Return the (X, Y) coordinate for the center point of the cell that contains the specified text.  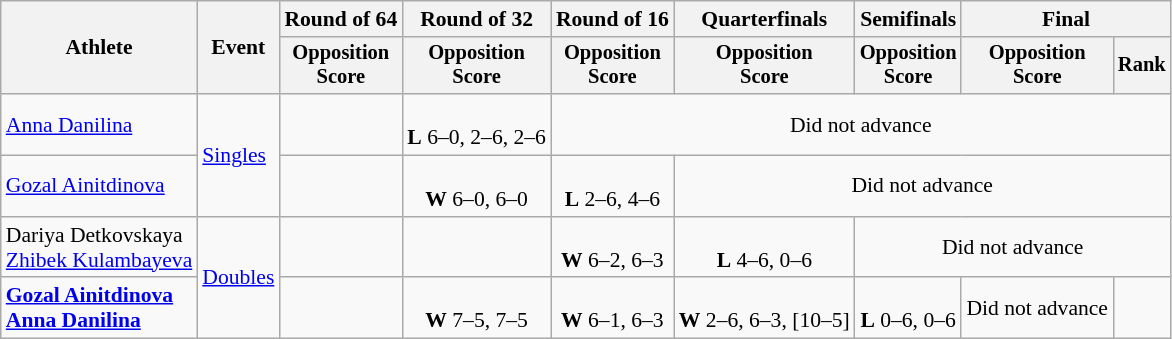
W 7–5, 7–5 (476, 308)
Anna Danilina (100, 124)
L 0–6, 0–6 (908, 308)
W 6–0, 6–0 (476, 186)
Round of 64 (340, 19)
Doubles (238, 278)
Round of 32 (476, 19)
Gozal AinitdinovaAnna Danilina (100, 308)
Dariya DetkovskayaZhibek Kulambayeva (100, 248)
L 4–6, 0–6 (764, 248)
Athlete (100, 48)
Singles (238, 155)
Semifinals (908, 19)
W 6–2, 6–3 (612, 248)
W 6–1, 6–3 (612, 308)
L 6–0, 2–6, 2–6 (476, 124)
Gozal Ainitdinova (100, 186)
L 2–6, 4–6 (612, 186)
Event (238, 48)
Round of 16 (612, 19)
Rank (1142, 66)
Final (1066, 19)
Quarterfinals (764, 19)
W 2–6, 6–3, [10–5] (764, 308)
